Capture the cell that displays the provided text and extract its [x, y] central coordinate. 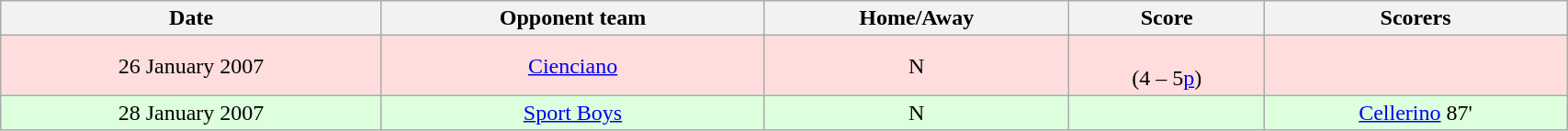
28 January 2007 [191, 113]
Scorers [1415, 18]
Home/Away [917, 18]
Score [1167, 18]
26 January 2007 [191, 66]
Cienciano [572, 66]
Cellerino 87' [1415, 113]
Date [191, 18]
Opponent team [572, 18]
Sport Boys [572, 113]
(4 – 5p) [1167, 66]
